Search for the cell housing the specified text and yield its (x, y) center coordinate. 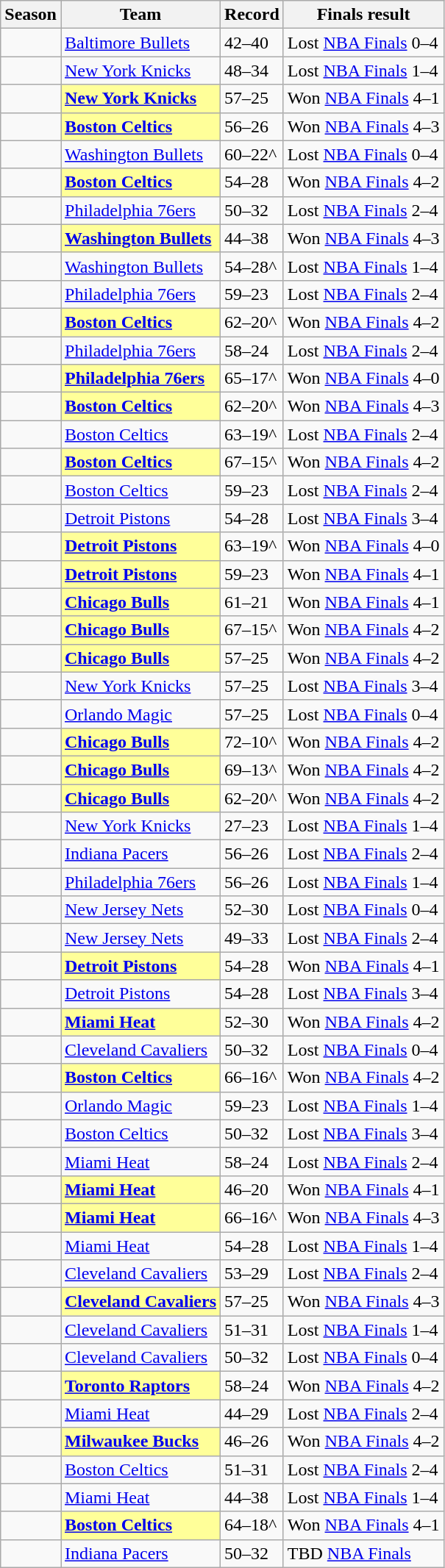
46–20 (252, 1189)
Team (140, 15)
Baltimore Bullets (140, 43)
48–34 (252, 71)
Toronto Raptors (140, 1386)
Finals result (363, 15)
Record (252, 15)
27–23 (252, 826)
44–29 (252, 1414)
Milwaukee Bucks (140, 1442)
69–13^ (252, 770)
60–22^ (252, 154)
54–28^ (252, 266)
61–21 (252, 602)
53–29 (252, 1274)
TBD NBA Finals (363, 1553)
65–17^ (252, 379)
72–10^ (252, 742)
Season (31, 15)
42–40 (252, 43)
64–18^ (252, 1525)
49–33 (252, 938)
46–26 (252, 1442)
